Pinpoint the cell where the given text exists, returning its (x, y) midpoint coordinate. 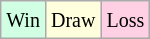
Draw (72, 20)
Win (24, 20)
Loss (126, 20)
